Locate the cell with the specified text and output its (x, y) center coordinate. 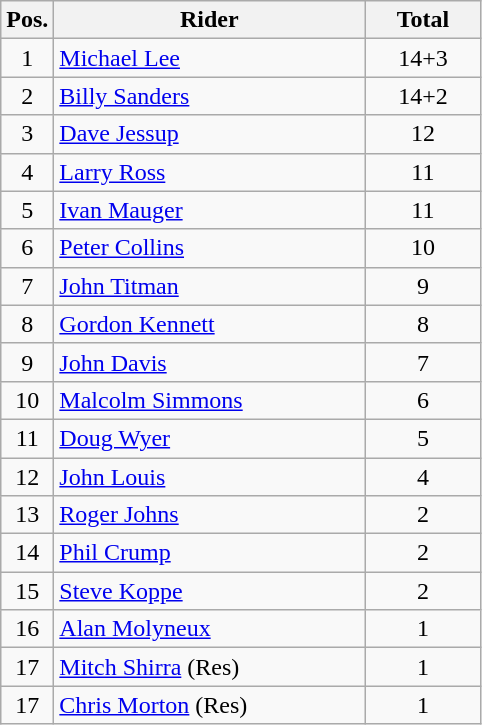
Larry Ross (210, 172)
Dave Jessup (210, 134)
Total (423, 20)
John Louis (210, 477)
Peter Collins (210, 248)
16 (28, 629)
3 (28, 134)
14 (28, 553)
Mitch Shirra (Res) (210, 667)
Phil Crump (210, 553)
Alan Molyneux (210, 629)
Steve Koppe (210, 591)
Gordon Kennett (210, 324)
Ivan Mauger (210, 210)
Rider (210, 20)
John Davis (210, 362)
Pos. (28, 20)
Chris Morton (Res) (210, 705)
Malcolm Simmons (210, 400)
John Titman (210, 286)
Doug Wyer (210, 438)
14+3 (423, 58)
Michael Lee (210, 58)
15 (28, 591)
Roger Johns (210, 515)
Billy Sanders (210, 96)
14+2 (423, 96)
13 (28, 515)
